Search for the cell housing the specified text and yield its [x, y] center coordinate. 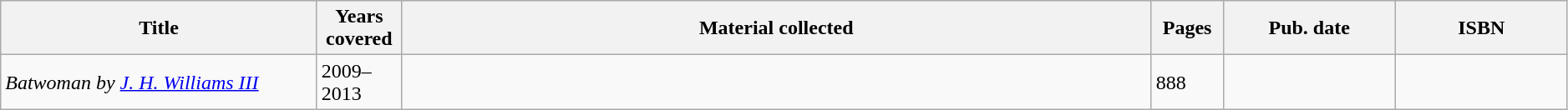
888 [1187, 82]
Years covered [359, 28]
Material collected [776, 28]
ISBN [1481, 28]
Pages [1187, 28]
Pub. date [1309, 28]
Title [159, 28]
2009–2013 [359, 82]
Batwoman by J. H. Williams III [159, 82]
